Provide the [x, y] coordinate of the cell's center where the given text is located.  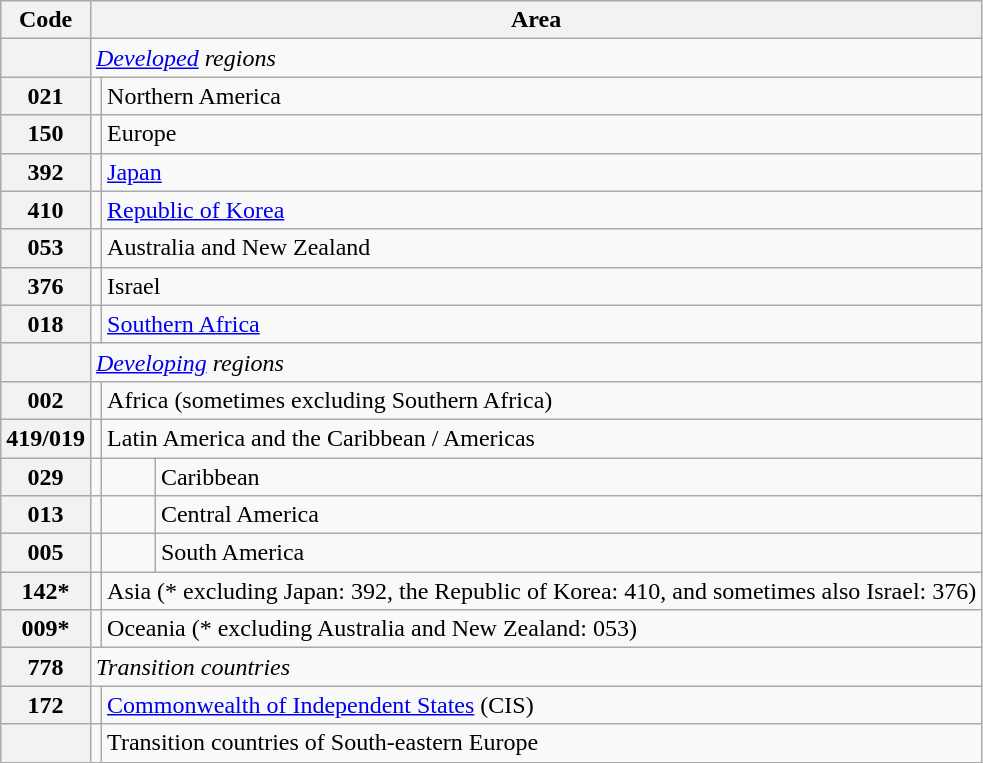
Transition countries [536, 667]
150 [46, 134]
392 [46, 172]
Commonwealth of Independent States (CIS) [542, 705]
376 [46, 286]
Australia and New Zealand [542, 248]
Latin America and the Caribbean / Americas [542, 438]
Europe [542, 134]
013 [46, 515]
053 [46, 248]
South America [568, 553]
172 [46, 705]
Transition countries of South-eastern Europe [542, 743]
142* [46, 591]
021 [46, 96]
Republic of Korea [542, 210]
Southern Africa [542, 324]
Caribbean [568, 477]
002 [46, 400]
Asia (* excluding Japan: 392, the Republic of Korea: 410, and sometimes also Israel: 376) [542, 591]
Africa (sometimes excluding Southern Africa) [542, 400]
410 [46, 210]
419/019 [46, 438]
005 [46, 553]
Developed regions [536, 58]
Area [536, 20]
Central America [568, 515]
029 [46, 477]
018 [46, 324]
Northern America [542, 96]
Code [46, 20]
Japan [542, 172]
Developing regions [536, 362]
Oceania (* excluding Australia and New Zealand: 053) [542, 629]
009* [46, 629]
Israel [542, 286]
778 [46, 667]
